Output the [X, Y] coordinate of the center of the cell containing the given text.  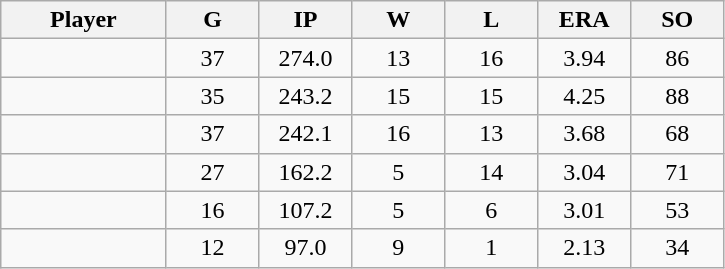
274.0 [306, 58]
162.2 [306, 172]
Player [84, 20]
97.0 [306, 248]
86 [678, 58]
243.2 [306, 96]
12 [212, 248]
71 [678, 172]
9 [398, 248]
2.13 [584, 248]
88 [678, 96]
3.01 [584, 210]
35 [212, 96]
3.68 [584, 134]
3.04 [584, 172]
4.25 [584, 96]
IP [306, 20]
3.94 [584, 58]
1 [492, 248]
53 [678, 210]
G [212, 20]
6 [492, 210]
SO [678, 20]
107.2 [306, 210]
34 [678, 248]
27 [212, 172]
L [492, 20]
242.1 [306, 134]
W [398, 20]
68 [678, 134]
14 [492, 172]
ERA [584, 20]
